Return (x, y) of the center of cell containing provided text 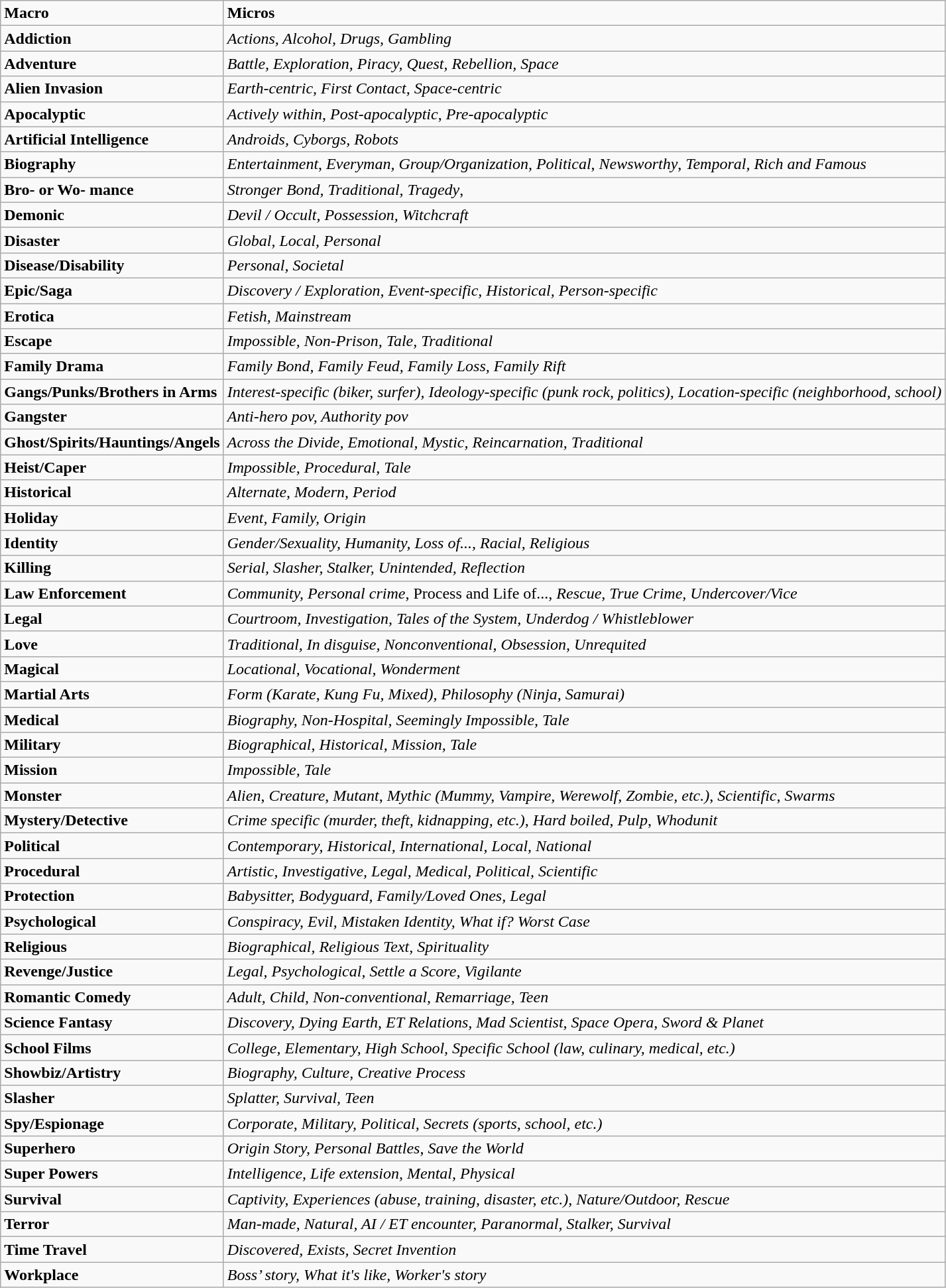
Identity (112, 543)
Adventure (112, 64)
Crime specific (murder, theft, kidnapping, etc.), Hard boiled, Pulp, Whodunit (585, 821)
Macro (112, 13)
Event, Family, Origin (585, 518)
Super Powers (112, 1174)
Legal, Psychological, Settle a Score, Vigilante (585, 972)
Erotica (112, 316)
Impossible, Tale (585, 770)
Form (Karate, Kung Fu, Mixed), Philosophy (Ninja, Samurai) (585, 694)
Androids, Cyborgs, Robots (585, 139)
Epic/Saga (112, 290)
Survival (112, 1199)
Babysitter, Bodyguard, Family/Loved Ones, Legal (585, 896)
Interest-specific (biker, surfer), Ideology-specific (punk rock, politics), Location-specific (neighborhood, school) (585, 392)
Intelligence, Life extension, Mental, Physical (585, 1174)
Medical (112, 719)
Anti-hero pov, Authority pov (585, 417)
Gender/Sexuality, Humanity, Loss of..., Racial, Religious (585, 543)
Killing (112, 568)
Holiday (112, 518)
Across the Divide, Emotional, Mystic, Reincarnation, Traditional (585, 442)
Romantic Comedy (112, 997)
Biographical, Religious Text, Spirituality (585, 947)
Boss’ story, What it's like, Worker's story (585, 1275)
School Films (112, 1047)
Battle, Exploration, Piracy, Quest, Rebellion, Space (585, 64)
Biography, Non-Hospital, Seemingly Impossible, Tale (585, 719)
Disaster (112, 240)
Man-made, Natural, AI / ET encounter, Paranormal, Stalker, Survival (585, 1224)
Adult, Child, Non-conventional, Remarriage, Teen (585, 997)
Impossible, Non-Prison, Tale, Traditional (585, 341)
Escape (112, 341)
Mission (112, 770)
Locational, Vocational, Wonderment (585, 669)
Political (112, 846)
Serial, Slasher, Stalker, Unintended, Reflection (585, 568)
Martial Arts (112, 694)
Addiction (112, 38)
Slasher (112, 1098)
Courtroom, Investigation, Tales of the System, Underdog / Whistleblower (585, 618)
Mystery/Detective (112, 821)
Science Fantasy (112, 1022)
Military (112, 745)
Biography, Culture, Creative Process (585, 1073)
Bro- or Wo- mance (112, 190)
Alternate, Modern, Period (585, 493)
Biography (112, 164)
Superhero (112, 1149)
Ghost/Spirits/Hauntings/Angels (112, 442)
Apocalyptic (112, 114)
Stronger Bond, Traditional, Tragedy, (585, 190)
Monster (112, 795)
Revenge/Justice (112, 972)
Biographical, Historical, Mission, Tale (585, 745)
Heist/Caper (112, 467)
Origin Story, Personal Battles, Save the World (585, 1149)
Spy/Espionage (112, 1124)
Disease/Disability (112, 265)
Impossible, Procedural, Tale (585, 467)
Workplace (112, 1275)
Contemporary, Historical, International, Local, National (585, 846)
Artistic, Investigative, Legal, Medical, Political, Scientific (585, 871)
Protection (112, 896)
Earth-centric, First Contact, Space-centric (585, 89)
Captivity, Experiences (abuse, training, disaster, etc.), Nature/Outdoor, Rescue (585, 1199)
Entertainment, Everyman, Group/Organization, Political, Newsworthy, Temporal, Rich and Famous (585, 164)
Alien Invasion (112, 89)
Time Travel (112, 1250)
Actively within, Post-apocalyptic, Pre-apocalyptic (585, 114)
Community, Personal crime, Process and Life of..., Rescue, True Crime, Undercover/Vice (585, 593)
Law Enforcement (112, 593)
Historical (112, 493)
Religious (112, 947)
Artificial Intelligence (112, 139)
Discovered, Exists, Secret Invention (585, 1250)
Discovery, Dying Earth, ET Relations, Mad Scientist, Space Opera, Sword & Planet (585, 1022)
Legal (112, 618)
Personal, Societal (585, 265)
Love (112, 644)
Demonic (112, 215)
Global, Local, Personal (585, 240)
Family Bond, Family Feud, Family Loss, Family Rift (585, 367)
College, Elementary, High School, Specific School (law, culinary, medical, etc.) (585, 1047)
Showbiz/Artistry (112, 1073)
Family Drama (112, 367)
Gangster (112, 417)
Discovery / Exploration, Event-specific, Historical, Person-specific (585, 290)
Conspiracy, Evil, Mistaken Identity, What if? Worst Case (585, 921)
Corporate, Military, Political, Secrets (sports, school, etc.) (585, 1124)
Terror (112, 1224)
Procedural (112, 871)
Traditional, In disguise, Nonconventional, Obsession, Unrequited (585, 644)
Micros (585, 13)
Alien, Creature, Mutant, Mythic (Mummy, Vampire, Werewolf, Zombie, etc.), Scientific, Swarms (585, 795)
Psychological (112, 921)
Devil / Occult, Possession, Witchcraft (585, 215)
Actions, Alcohol, Drugs, Gambling (585, 38)
Splatter, Survival, Teen (585, 1098)
Fetish, Mainstream (585, 316)
Magical (112, 669)
Gangs/Punks/Brothers in Arms (112, 392)
